From the cell containing the given text, extract its center point as [x, y] coordinate. 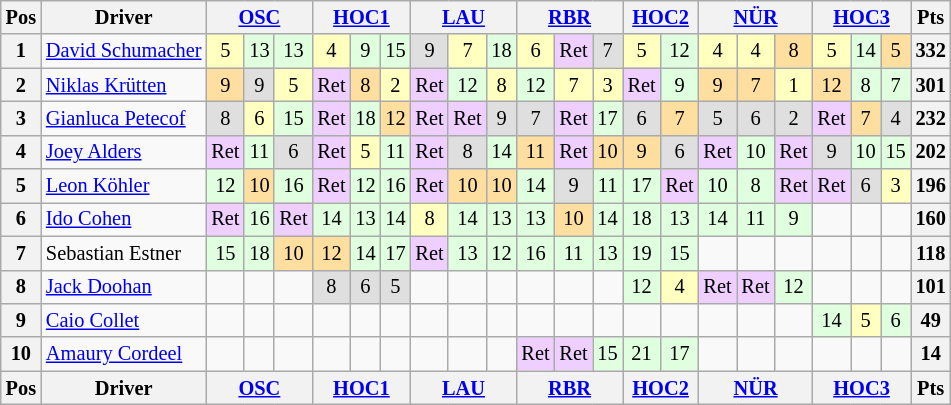
232 [931, 118]
Jack Doohan [124, 287]
160 [931, 219]
21 [642, 354]
David Schumacher [124, 51]
101 [931, 287]
Niklas Krütten [124, 85]
Sebastian Estner [124, 253]
332 [931, 51]
Joey Alders [124, 152]
118 [931, 253]
Gianluca Petecof [124, 118]
301 [931, 85]
49 [931, 320]
202 [931, 152]
Ido Cohen [124, 219]
Leon Köhler [124, 186]
Caio Collet [124, 320]
196 [931, 186]
19 [642, 253]
Amaury Cordeel [124, 354]
